Search for the cell housing the specified text and yield its [x, y] center coordinate. 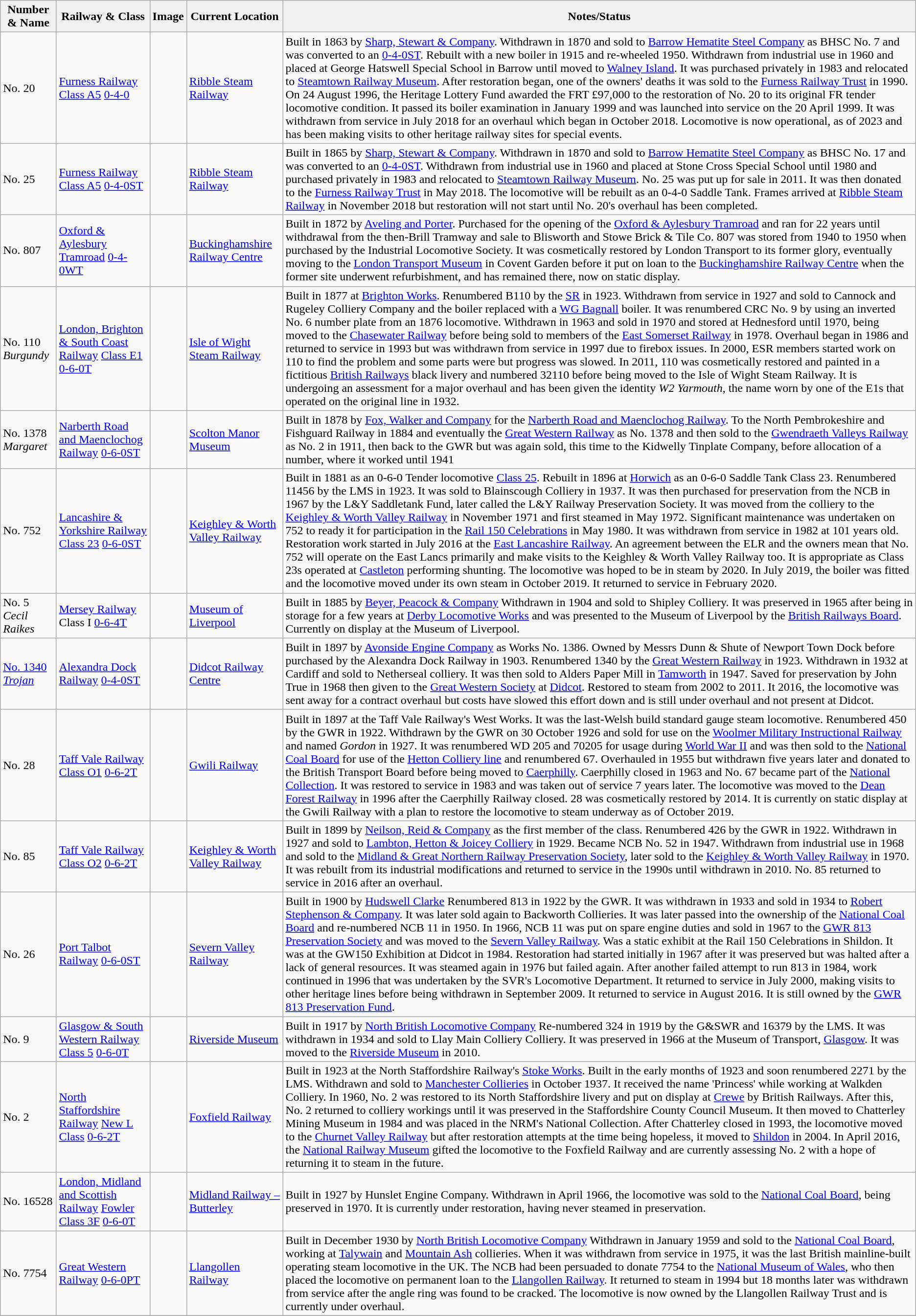
London, Brighton & South Coast Railway Class E1 0-6-0T [103, 348]
Taff Vale Railway Class O2 0-6-2T [103, 856]
Great Western Railway 0-6-0PT [103, 1273]
No. 85 [28, 856]
Riverside Museum [235, 1039]
Image [168, 17]
No. 16528 [28, 1202]
Lancashire & Yorkshire Railway Class 23 0-6-0ST [103, 531]
Narberth Road and Maenclochog Railway 0-6-0ST [103, 439]
No. 807 [28, 250]
Museum of Liverpool [235, 615]
Midland Railway – Butterley [235, 1202]
No. 752 [28, 531]
No. 2 [28, 1117]
Severn Valley Railway [235, 954]
No. 7754 [28, 1273]
Current Location [235, 17]
No. 1340 Trojan [28, 674]
Glasgow & South Western Railway Class 5 0-6-0T [103, 1039]
Gwili Railway [235, 765]
Foxfield Railway [235, 1117]
No. 26 [28, 954]
Alexandra Dock Railway 0-4-0ST [103, 674]
No. 110 Burgundy [28, 348]
Port Talbot Railway 0-6-0ST [103, 954]
No. 20 [28, 88]
London, Midland and Scottish Railway Fowler Class 3F 0-6-0T [103, 1202]
North Staffordshire Railway New L Class 0-6-2T [103, 1117]
Llangollen Railway [235, 1273]
Number & Name [28, 17]
No. 28 [28, 765]
No. 1378 Margaret [28, 439]
Notes/Status [599, 17]
Furness Railway Class A5 0-4-0ST [103, 179]
Furness Railway Class A5 0-4-0 [103, 88]
No. 25 [28, 179]
No. 5 Cecil Raikes [28, 615]
Oxford & Aylesbury Tramroad 0-4-0WT [103, 250]
Railway & Class [103, 17]
No. 9 [28, 1039]
Taff Vale Railway Class O1 0-6-2T [103, 765]
Scolton Manor Museum [235, 439]
Mersey Railway Class I 0-6-4T [103, 615]
Buckinghamshire Railway Centre [235, 250]
Didcot Railway Centre [235, 674]
Isle of Wight Steam Railway [235, 348]
